Detect which cell encompasses the target text, then output its [X, Y] center coordinate. 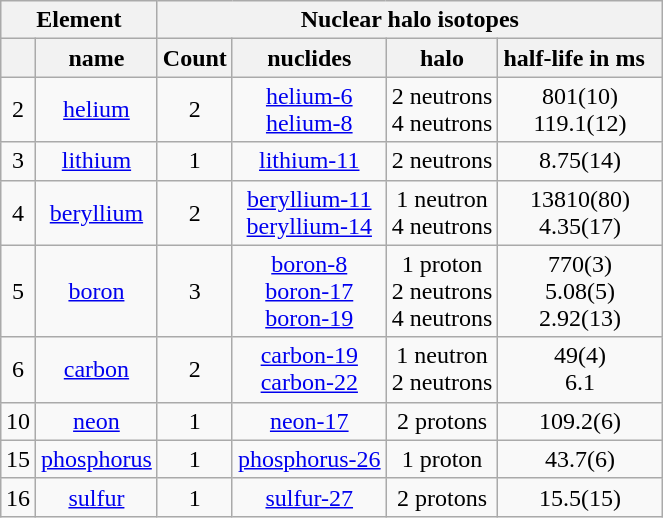
neon [97, 421]
4 [18, 212]
1 neutron2 neutrons [442, 370]
Element [80, 20]
1 proton [442, 459]
49(4)6.1 [580, 370]
name [97, 58]
boron [97, 291]
Count [194, 58]
phosphorus-26 [309, 459]
15 [18, 459]
nuclides [309, 58]
half-life in ms [580, 58]
carbon [97, 370]
beryllium [97, 212]
13810(80)4.35(17) [580, 212]
halo [442, 58]
15.5(15) [580, 497]
sulfur [97, 497]
801(10)119.1(12) [580, 110]
6 [18, 370]
43.7(6) [580, 459]
1 proton2 neutrons4 neutrons [442, 291]
109.2(6) [580, 421]
Nuclear halo isotopes [410, 20]
10 [18, 421]
770(3)5.08(5)2.92(13) [580, 291]
2 neutrons [442, 161]
helium-6helium-8 [309, 110]
beryllium-11beryllium-14 [309, 212]
2 neutrons 4 neutrons [442, 110]
neon-17 [309, 421]
1 neutron4 neutrons [442, 212]
sulfur-27 [309, 497]
helium [97, 110]
boron-8boron-17boron-19 [309, 291]
8.75(14) [580, 161]
lithium-11 [309, 161]
phosphorus [97, 459]
5 [18, 291]
16 [18, 497]
lithium [97, 161]
carbon-19carbon-22 [309, 370]
